Determine the (x, y) coordinate at the center of the cell enclosing the given text.  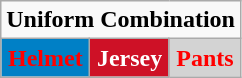
Pants (204, 58)
Jersey (130, 58)
Uniform Combination (121, 20)
Helmet (46, 58)
